Scan for the cell matching the given text and deliver its [X, Y] coordinate at center. 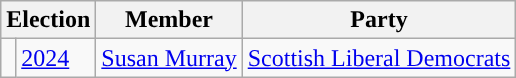
Member [169, 20]
Susan Murray [169, 58]
Election [48, 20]
Party [379, 20]
2024 [56, 58]
Scottish Liberal Democrats [379, 58]
